Search for the cell housing the specified text and yield its [x, y] center coordinate. 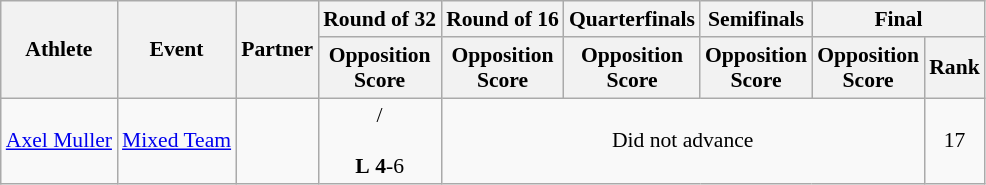
Round of 16 [502, 19]
17 [954, 142]
Event [176, 50]
Axel Muller [59, 142]
Partner [277, 50]
Semifinals [756, 19]
Mixed Team [176, 142]
Quarterfinals [632, 19]
Athlete [59, 50]
Did not advance [682, 142]
Rank [954, 68]
/ L 4-6 [380, 142]
Round of 32 [380, 19]
Final [898, 19]
